Identify which cell holds the provided text, then report its (X, Y) central coordinate. 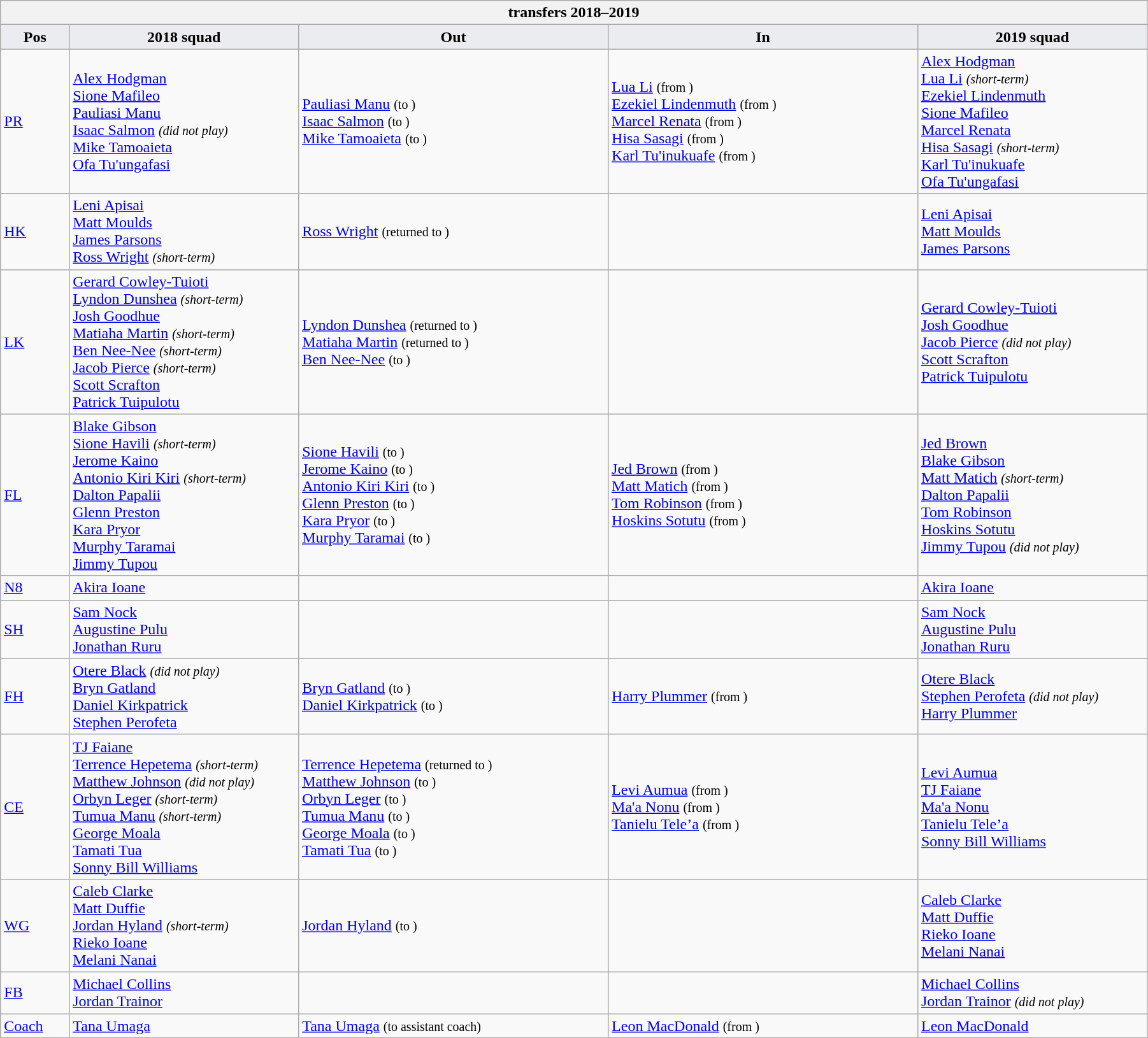
Otere Black Stephen Perofeta (did not play) Harry Plummer (1032, 697)
Caleb Clarke Matt Duffie Rieko Ioane Melani Nanai (1032, 925)
Tana Umaga (to assistant coach) (454, 1026)
Gerard Cowley-Tuioti Josh Goodhue Jacob Pierce (did not play) Scott Scrafton Patrick Tuipulotu (1032, 341)
SH (35, 629)
FH (35, 697)
Michael Collins Jordan Trainor (184, 992)
FB (35, 992)
2018 squad (184, 37)
Leon MacDonald (1032, 1026)
Tana Umaga (184, 1026)
Caleb Clarke Matt Duffie Jordan Hyland (short-term) Rieko Ioane Melani Nanai (184, 925)
WG (35, 925)
Alex Hodgman Sione Mafileo Pauliasi Manu Isaac Salmon (did not play) Mike Tamoaieta Ofa Tu'ungafasi (184, 121)
Harry Plummer (from ) (763, 697)
Pauliasi Manu (to ) Isaac Salmon (to ) Mike Tamoaieta (to ) (454, 121)
Alex Hodgman Lua Li (short-term) Ezekiel Lindenmuth Sione Mafileo Marcel Renata Hisa Sasagi (short-term) Karl Tu'inukuafe Ofa Tu'ungafasi (1032, 121)
transfers 2018–2019 (574, 13)
Otere Black (did not play) Bryn Gatland Daniel Kirkpatrick Stephen Perofeta (184, 697)
Lua Li (from ) Ezekiel Lindenmuth (from ) Marcel Renata (from ) Hisa Sasagi (from ) Karl Tu'inukuafe (from ) (763, 121)
In (763, 37)
Ross Wright (returned to ) (454, 232)
Out (454, 37)
Jordan Hyland (to ) (454, 925)
Jed Brown Blake Gibson Matt Matich (short-term) Dalton Papalii Tom Robinson Hoskins Sotutu Jimmy Tupou (did not play) (1032, 495)
Levi Aumua (from ) Ma'a Nonu (from ) Tanielu Tele’a (from ) (763, 806)
Coach (35, 1026)
2019 squad (1032, 37)
HK (35, 232)
CE (35, 806)
PR (35, 121)
Leni Apisai Matt Moulds James Parsons Ross Wright (short-term) (184, 232)
Jed Brown (from ) Matt Matich (from ) Tom Robinson (from ) Hoskins Sotutu (from ) (763, 495)
Michael Collins Jordan Trainor (did not play) (1032, 992)
Pos (35, 37)
Lyndon Dunshea (returned to ) Matiaha Martin (returned to ) Ben Nee-Nee (to ) (454, 341)
Levi Aumua TJ Faiane Ma'a Nonu Tanielu Tele’a Sonny Bill Williams (1032, 806)
Terrence Hepetema (returned to ) Matthew Johnson (to ) Orbyn Leger (to ) Tumua Manu (to ) George Moala (to ) Tamati Tua (to ) (454, 806)
Sione Havili (to ) Jerome Kaino (to ) Antonio Kiri Kiri (to ) Glenn Preston (to ) Kara Pryor (to ) Murphy Taramai (to ) (454, 495)
Leon MacDonald (from ) (763, 1026)
LK (35, 341)
FL (35, 495)
Leni Apisai Matt Moulds James Parsons (1032, 232)
Bryn Gatland (to ) Daniel Kirkpatrick (to ) (454, 697)
Blake Gibson Sione Havili (short-term) Jerome Kaino Antonio Kiri Kiri (short-term) Dalton Papalii Glenn Preston Kara Pryor Murphy Taramai Jimmy Tupou (184, 495)
N8 (35, 588)
